Identify which cell holds the provided text, then report its (x, y) central coordinate. 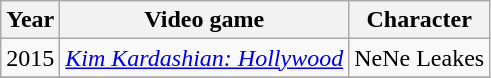
2015 (30, 58)
Character (420, 20)
Kim Kardashian: Hollywood (204, 58)
Year (30, 20)
Video game (204, 20)
NeNe Leakes (420, 58)
